Scan for the cell matching the given text and deliver its (X, Y) coordinate at center. 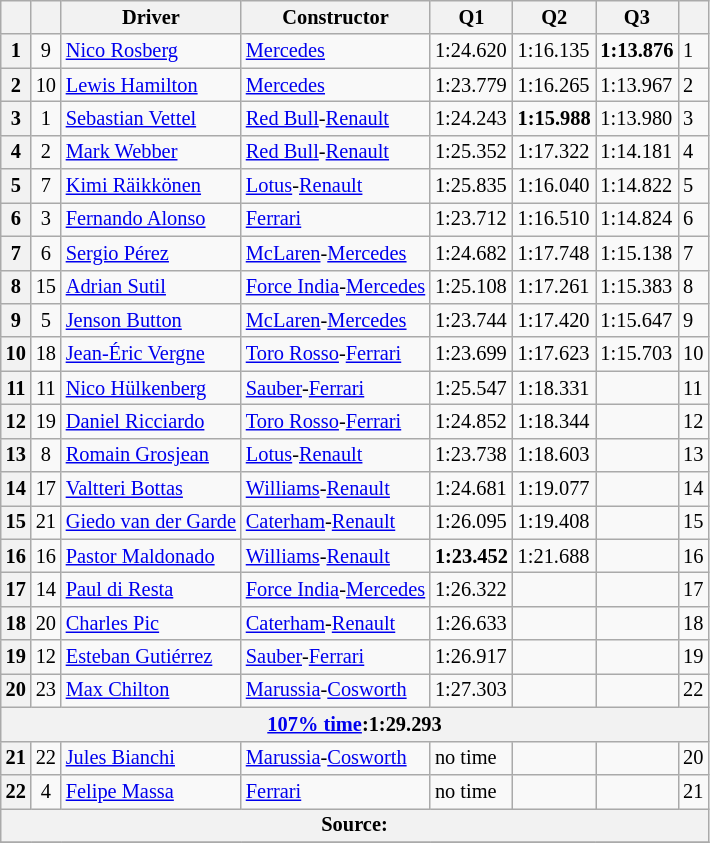
1:21.688 (554, 556)
Pastor Maldonado (151, 556)
1:23.712 (472, 219)
1:24.620 (472, 51)
1:19.408 (554, 522)
1:16.510 (554, 219)
1:17.322 (554, 152)
1:15.703 (638, 354)
Sergio Pérez (151, 253)
1:13.876 (638, 51)
1:17.420 (554, 320)
1:27.303 (472, 690)
Fernando Alonso (151, 219)
1:24.852 (472, 421)
1:17.623 (554, 354)
1:16.265 (554, 85)
1:18.344 (554, 421)
Esteban Gutiérrez (151, 657)
1:17.748 (554, 253)
1:16.135 (554, 51)
Jenson Button (151, 320)
Giedo van der Garde (151, 522)
Constructor (336, 17)
1:24.682 (472, 253)
1:23.738 (472, 455)
23 (46, 690)
1:17.261 (554, 287)
Driver (151, 17)
Source: (355, 825)
Lewis Hamilton (151, 85)
1:25.835 (472, 186)
Paul di Resta (151, 589)
Q2 (554, 17)
1:25.547 (472, 388)
Charles Pic (151, 623)
1:26.095 (472, 522)
1:15.647 (638, 320)
1:18.331 (554, 388)
1:14.824 (638, 219)
1:23.452 (472, 556)
Jules Bianchi (151, 758)
1:19.077 (554, 489)
1:26.917 (472, 657)
1:23.779 (472, 85)
Nico Rosberg (151, 51)
1:16.040 (554, 186)
Kimi Räikkönen (151, 186)
1:23.744 (472, 320)
Sebastian Vettel (151, 118)
1:13.967 (638, 85)
Mark Webber (151, 152)
Nico Hülkenberg (151, 388)
1:14.181 (638, 152)
1:15.988 (554, 118)
Romain Grosjean (151, 455)
1:26.633 (472, 623)
Q3 (638, 17)
1:26.322 (472, 589)
Daniel Ricciardo (151, 421)
1:13.980 (638, 118)
Jean-Éric Vergne (151, 354)
Max Chilton (151, 690)
Q1 (472, 17)
Valtteri Bottas (151, 489)
1:25.352 (472, 152)
1:18.603 (554, 455)
1:14.822 (638, 186)
Adrian Sutil (151, 287)
1:15.383 (638, 287)
1:23.699 (472, 354)
1:25.108 (472, 287)
1:15.138 (638, 253)
107% time:1:29.293 (355, 724)
1:24.243 (472, 118)
Felipe Massa (151, 791)
1:24.681 (472, 489)
